Find where the given text appears and provide that cell's center as (X, Y) coordinate. 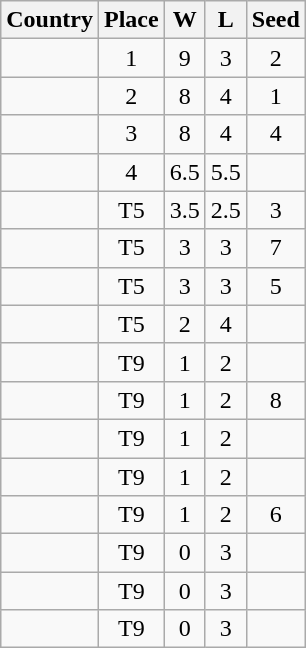
L (226, 20)
Place (131, 20)
2.5 (226, 210)
5 (276, 286)
3.5 (184, 210)
9 (184, 58)
5.5 (226, 172)
6 (276, 515)
W (184, 20)
6.5 (184, 172)
Country (50, 20)
Seed (276, 20)
7 (276, 248)
